For the text-containing cell, return its midpoint in [x, y] coordinate format. 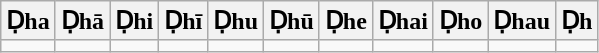
Ḍhai [402, 21]
Ḍhe [346, 21]
Ḍho [460, 21]
Ḍhu [236, 21]
Ḍhau [522, 21]
Ḍhū [292, 21]
Ḍhi [134, 21]
Ḍhī [184, 21]
Ḍha [28, 21]
Ḍh [577, 21]
Ḍhā [82, 21]
